For the text-containing cell, return its midpoint in (X, Y) coordinate format. 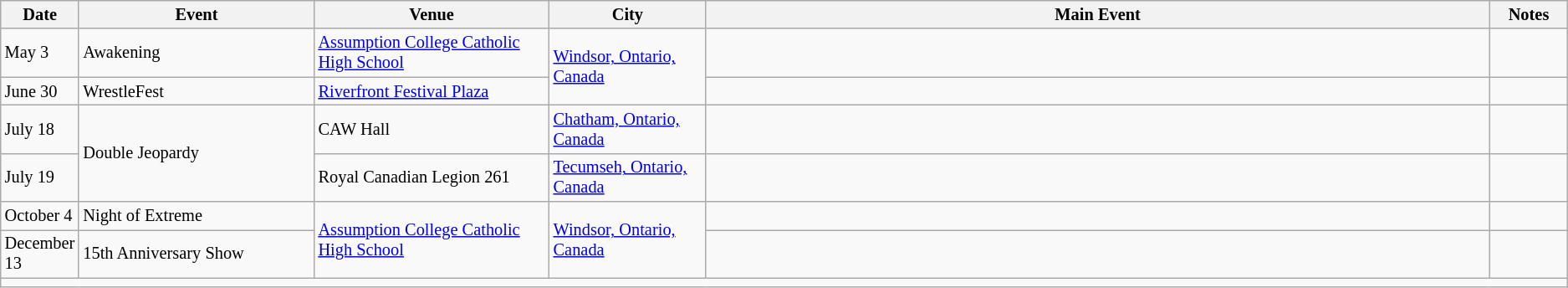
July 19 (40, 177)
December 13 (40, 254)
CAW Hall (432, 129)
June 30 (40, 91)
Night of Extreme (196, 216)
Chatham, Ontario, Canada (627, 129)
City (627, 14)
Tecumseh, Ontario, Canada (627, 177)
Awakening (196, 53)
Event (196, 14)
October 4 (40, 216)
May 3 (40, 53)
Double Jeopardy (196, 152)
Main Event (1097, 14)
July 18 (40, 129)
Riverfront Festival Plaza (432, 91)
15th Anniversary Show (196, 254)
Notes (1529, 14)
Venue (432, 14)
Date (40, 14)
WrestleFest (196, 91)
Royal Canadian Legion 261 (432, 177)
